Return the [X, Y] coordinate for the center point of the cell that contains the specified text.  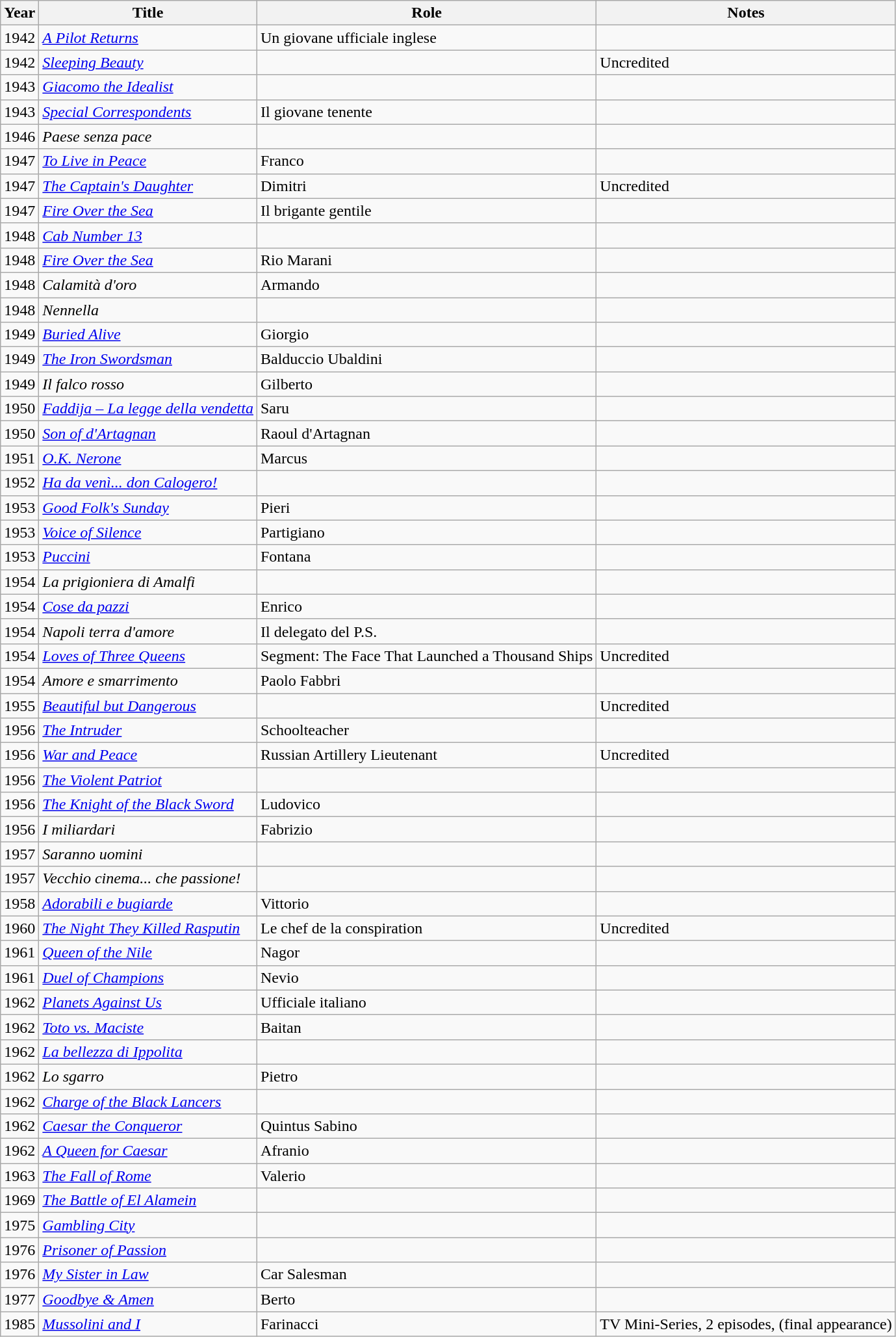
The Knight of the Black Sword [148, 805]
1975 [19, 1225]
Napoli terra d'amore [148, 631]
War and Peace [148, 755]
Adorabili e bugiarde [148, 903]
Fabrizio [426, 829]
Paese senza pace [148, 136]
Enrico [426, 606]
Ha da venì... don Calogero! [148, 483]
Baitan [426, 1027]
Mussolini and I [148, 1324]
Un giovane ufficiale inglese [426, 38]
Ludovico [426, 805]
The Fall of Rome [148, 1176]
Goodbye & Amen [148, 1299]
The Battle of El Alamein [148, 1201]
Dimitri [426, 186]
The Violent Patriot [148, 780]
Paolo Fabbri [426, 681]
The Intruder [148, 731]
1985 [19, 1324]
Prisoner of Passion [148, 1250]
1977 [19, 1299]
Il giovane tenente [426, 112]
1958 [19, 903]
Beautiful but Dangerous [148, 705]
1969 [19, 1201]
1960 [19, 928]
Franco [426, 161]
Armando [426, 285]
Gambling City [148, 1225]
La bellezza di Ippolita [148, 1052]
O.K. Nerone [148, 458]
Role [426, 13]
Planets Against Us [148, 1002]
The Captain's Daughter [148, 186]
1955 [19, 705]
The Iron Swordsman [148, 359]
Fontana [426, 557]
Saru [426, 409]
Cose da pazzi [148, 606]
Nevio [426, 978]
Nagor [426, 953]
Year [19, 13]
Puccini [148, 557]
Caesar the Conqueror [148, 1126]
Pieri [426, 508]
Russian Artillery Lieutenant [426, 755]
Vecchio cinema... che passione! [148, 879]
1952 [19, 483]
A Pilot Returns [148, 38]
I miliardari [148, 829]
Saranno uomini [148, 854]
Segment: The Face That Launched a Thousand Ships [426, 656]
Farinacci [426, 1324]
Queen of the Nile [148, 953]
1946 [19, 136]
Amore e smarrimento [148, 681]
Quintus Sabino [426, 1126]
Loves of Three Queens [148, 656]
Il falco rosso [148, 384]
Voice of Silence [148, 532]
Car Salesman [426, 1275]
1963 [19, 1176]
Il delegato del P.S. [426, 631]
Ufficiale italiano [426, 1002]
TV Mini-Series, 2 episodes, (final appearance) [746, 1324]
Toto vs. Maciste [148, 1027]
Duel of Champions [148, 978]
Gilberto [426, 384]
Berto [426, 1299]
Nennella [148, 310]
Le chef de la conspiration [426, 928]
1951 [19, 458]
Schoolteacher [426, 731]
Calamità d'oro [148, 285]
Good Folk's Sunday [148, 508]
Faddija – La legge della vendetta [148, 409]
The Night They Killed Rasputin [148, 928]
Partigiano [426, 532]
Afranio [426, 1151]
Balduccio Ubaldini [426, 359]
Il brigante gentile [426, 211]
Marcus [426, 458]
Raoul d'Artagnan [426, 434]
Buried Alive [148, 335]
Charge of the Black Lancers [148, 1102]
To Live in Peace [148, 161]
Rio Marani [426, 260]
Son of d'Artagnan [148, 434]
Vittorio [426, 903]
Special Correspondents [148, 112]
Lo sgarro [148, 1076]
La prigioniera di Amalfi [148, 582]
Valerio [426, 1176]
Notes [746, 13]
Sleeping Beauty [148, 62]
Pietro [426, 1076]
My Sister in Law [148, 1275]
A Queen for Caesar [148, 1151]
Title [148, 13]
Giacomo the Idealist [148, 87]
Cab Number 13 [148, 235]
Giorgio [426, 335]
